Find where the given text appears and provide that cell's center as [X, Y] coordinate. 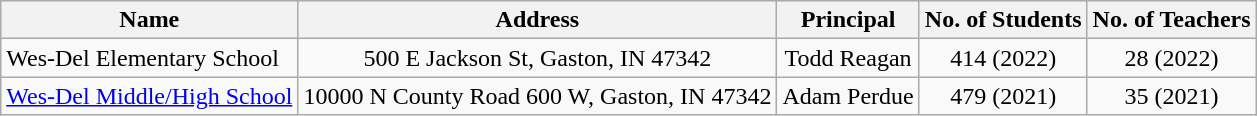
Name [150, 20]
500 E Jackson St, Gaston, IN 47342 [538, 58]
10000 N County Road 600 W, Gaston, IN 47342 [538, 96]
Principal [848, 20]
Todd Reagan [848, 58]
28 (2022) [1172, 58]
479 (2021) [1003, 96]
Wes-Del Elementary School [150, 58]
Address [538, 20]
35 (2021) [1172, 96]
Adam Perdue [848, 96]
No. of Teachers [1172, 20]
No. of Students [1003, 20]
Wes-Del Middle/High School [150, 96]
414 (2022) [1003, 58]
